Scan for the cell matching the given text and deliver its [X, Y] coordinate at center. 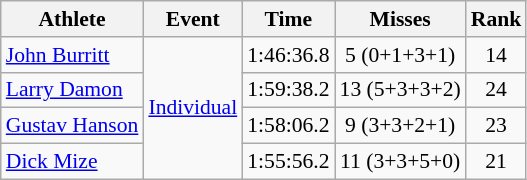
Individual [192, 108]
Time [288, 19]
21 [496, 162]
1:55:56.2 [288, 162]
Event [192, 19]
5 (0+1+3+1) [400, 55]
John Burritt [72, 55]
1:58:06.2 [288, 126]
9 (3+3+2+1) [400, 126]
14 [496, 55]
Athlete [72, 19]
1:46:36.8 [288, 55]
Dick Mize [72, 162]
24 [496, 90]
Misses [400, 19]
23 [496, 126]
13 (5+3+3+2) [400, 90]
Larry Damon [72, 90]
11 (3+3+5+0) [400, 162]
Gustav Hanson [72, 126]
Rank [496, 19]
1:59:38.2 [288, 90]
